Return (x, y) of the center of cell containing provided text 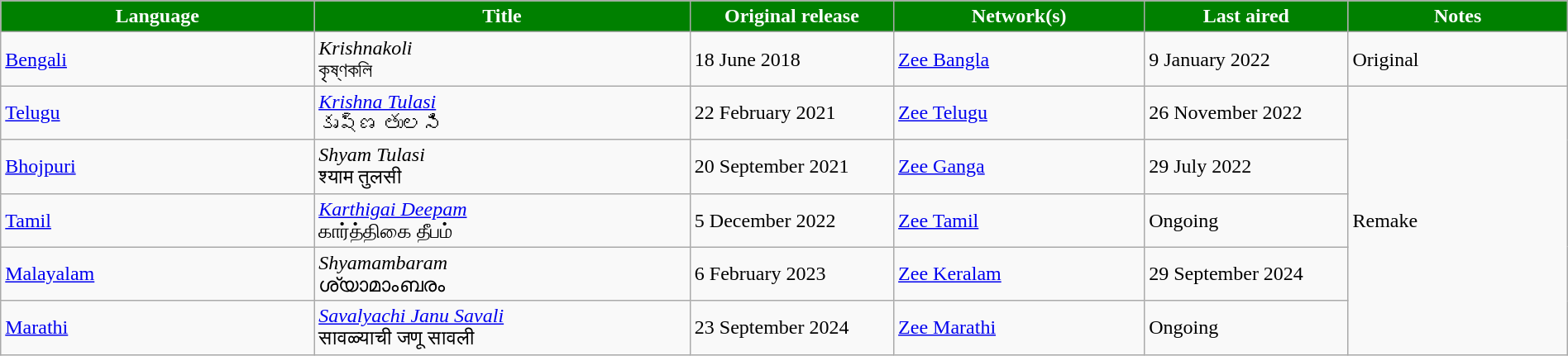
Savalyachi Janu Savali सावळ्याची जणू सावली (503, 327)
Remake (1457, 220)
Network(s) (1019, 17)
Zee Marathi (1019, 327)
26 November 2022 (1246, 112)
18 June 2018 (791, 59)
Zee Keralam (1019, 274)
Last aired (1246, 17)
Marathi (157, 327)
Zee Ganga (1019, 167)
Original (1457, 59)
Zee Bangla (1019, 59)
9 January 2022 (1246, 59)
Zee Tamil (1019, 220)
29 September 2024 (1246, 274)
22 February 2021 (791, 112)
Telugu (157, 112)
29 July 2022 (1246, 167)
Shyamambaram ശ്യാമാംബരം (503, 274)
Tamil (157, 220)
5 December 2022 (791, 220)
Karthigai Deepam கார்த்திகை தீபம் (503, 220)
Shyam Tulasi श्याम तुलसी (503, 167)
23 September 2024 (791, 327)
Notes (1457, 17)
Bhojpuri (157, 167)
Zee Telugu (1019, 112)
Title (503, 17)
Malayalam (157, 274)
Krishnakoli কৃষ্ণকলি (503, 59)
6 February 2023 (791, 274)
Language (157, 17)
20 September 2021 (791, 167)
Bengali (157, 59)
Original release (791, 17)
Krishna Tulasi కృష్ణ తులసి (503, 112)
